Extract the [X, Y] coordinate from the center of the cell holding the provided text.  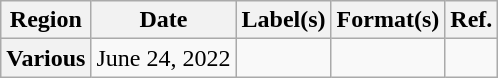
June 24, 2022 [164, 58]
Date [164, 20]
Region [46, 20]
Label(s) [284, 20]
Ref. [472, 20]
Various [46, 58]
Format(s) [388, 20]
